Locate the cell with the specified text and output its (x, y) center coordinate. 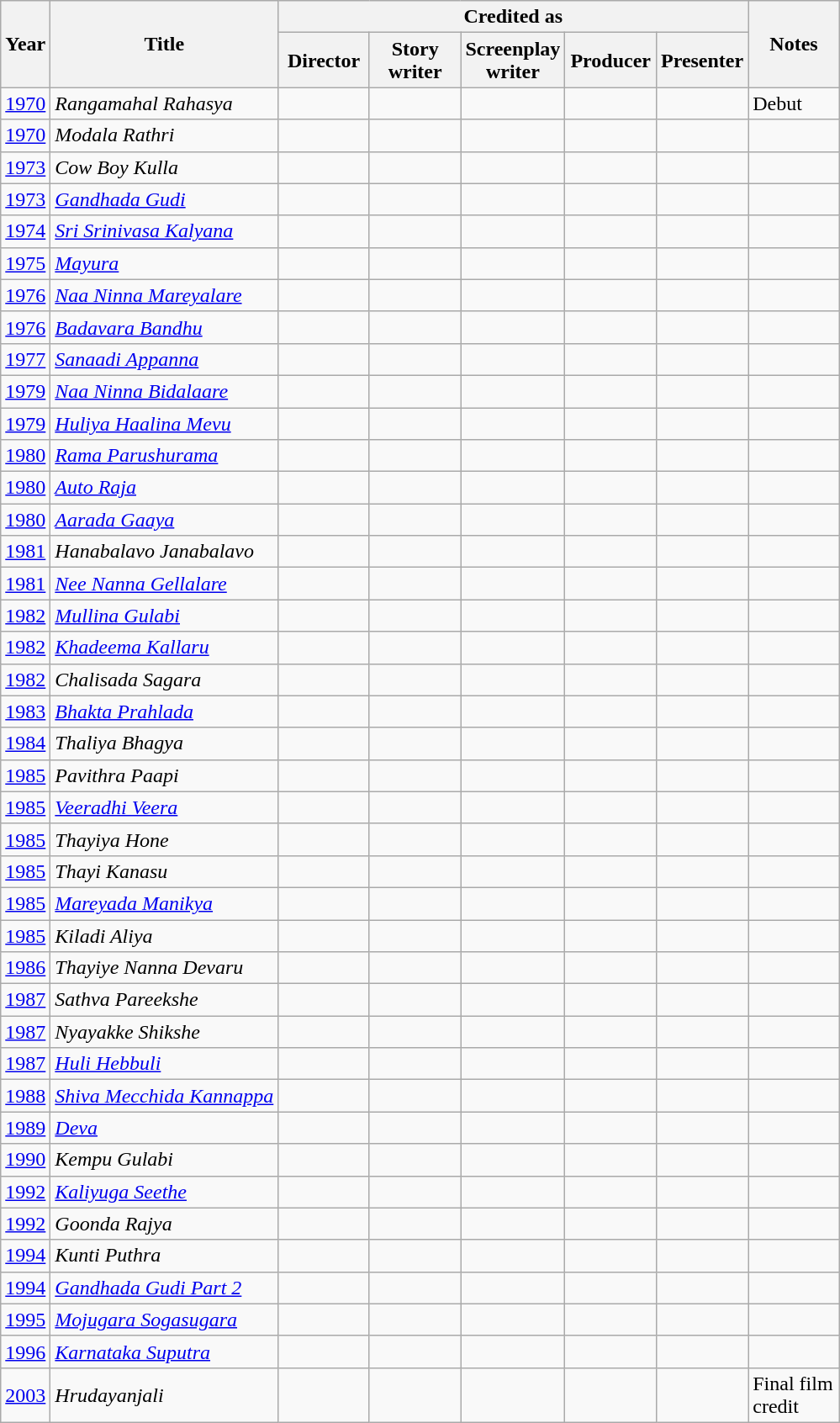
Sanaadi Appanna (165, 359)
1989 (25, 1128)
1984 (25, 743)
Hrudayanjali (165, 1394)
Thayi Kanasu (165, 871)
Gandhada Gudi (165, 199)
Story writer (415, 61)
Kaliyuga Seethe (165, 1192)
1974 (25, 231)
1990 (25, 1160)
Nee Nanna Gellalare (165, 584)
Deva (165, 1128)
Sri Srinivasa Kalyana (165, 231)
Veeradhi Veera (165, 807)
1977 (25, 359)
Naa Ninna Mareyalare (165, 295)
1983 (25, 711)
Kempu Gulabi (165, 1160)
Rama Parushurama (165, 456)
Nyayakke Shikshe (165, 1032)
Karnataka Suputra (165, 1352)
Hanabalavo Janabalavo (165, 552)
Huliya Haalina Mevu (165, 423)
Mayura (165, 263)
Pavithra Paapi (165, 775)
Producer (610, 61)
Shiva Mecchida Kannappa (165, 1096)
1988 (25, 1096)
Auto Raja (165, 488)
Modala Rathri (165, 135)
Final film credit (794, 1394)
Thayiya Hone (165, 839)
Notes (794, 44)
Naa Ninna Bidalaare (165, 391)
Kiladi Aliya (165, 936)
Thayiye Nanna Devaru (165, 968)
Mojugara Sogasugara (165, 1320)
Gandhada Gudi Part 2 (165, 1288)
Screenplay writer (513, 61)
Debut (794, 103)
Credited as (513, 17)
Aarada Gaaya (165, 520)
Bhakta Prahlada (165, 711)
Chalisada Sagara (165, 680)
Huli Hebbuli (165, 1064)
Presenter (701, 61)
Director (325, 61)
Sathva Pareekshe (165, 1000)
Goonda Rajya (165, 1224)
Title (165, 44)
Mullina Gulabi (165, 616)
1995 (25, 1320)
Khadeema Kallaru (165, 648)
2003 (25, 1394)
Year (25, 44)
1975 (25, 263)
Cow Boy Kulla (165, 167)
1986 (25, 968)
Thaliya Bhagya (165, 743)
Rangamahal Rahasya (165, 103)
Badavara Bandhu (165, 327)
1996 (25, 1352)
Kunti Puthra (165, 1256)
Mareyada Manikya (165, 903)
